Find where the given text appears and provide that cell's center as (X, Y) coordinate. 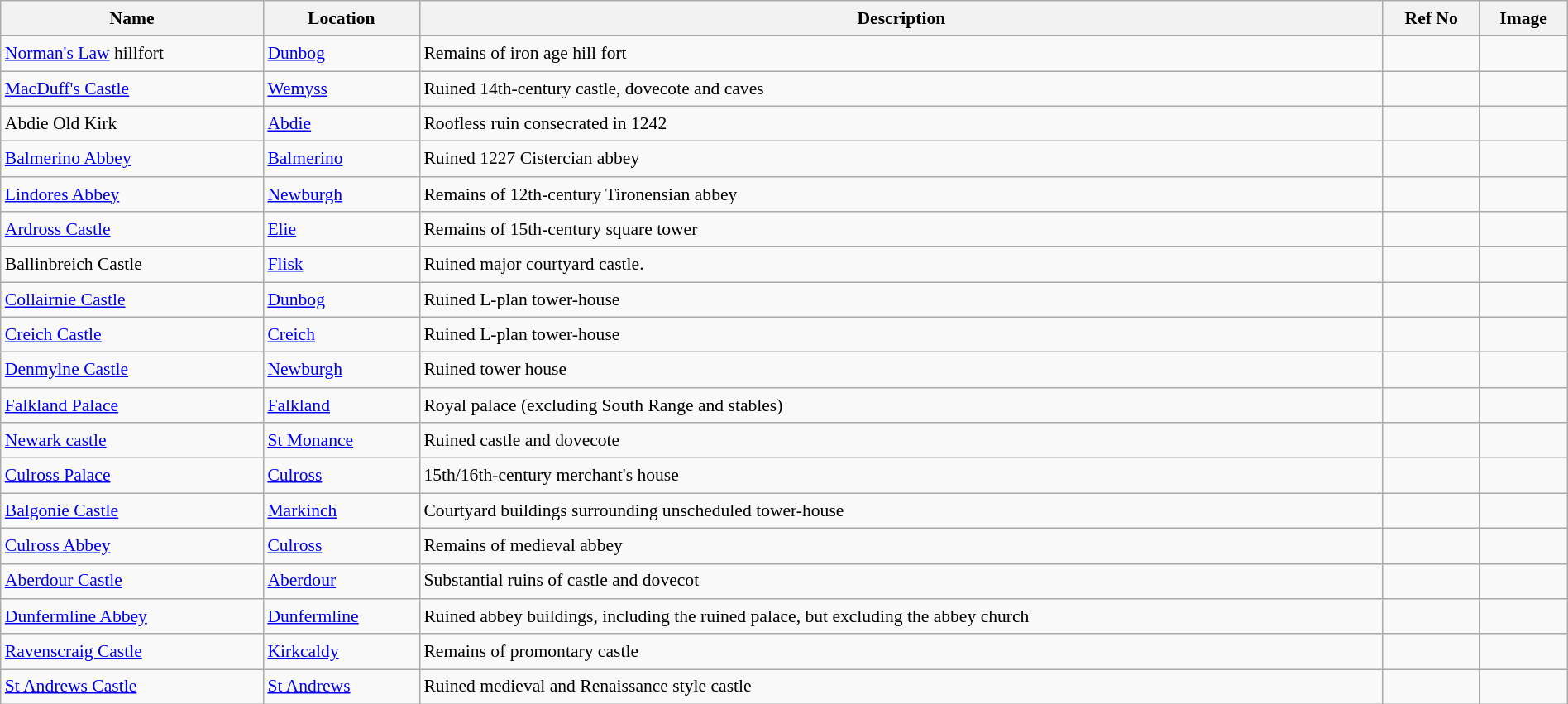
Description (901, 18)
Kirkcaldy (341, 652)
Substantial ruins of castle and dovecot (901, 581)
Balgonie Castle (132, 511)
Creich (341, 336)
Royal palace (excluding South Range and stables) (901, 405)
Location (341, 18)
Aberdour Castle (132, 581)
Ruined major courtyard castle. (901, 265)
Collairnie Castle (132, 299)
Roofless ruin consecrated in 1242 (901, 124)
Denmylne Castle (132, 371)
MacDuff's Castle (132, 89)
15th/16th-century merchant's house (901, 477)
Abdie Old Kirk (132, 124)
Remains of iron age hill fort (901, 55)
Ravenscraig Castle (132, 652)
Ruined tower house (901, 371)
Culross Abbey (132, 546)
Remains of 12th-century Tironensian abbey (901, 195)
Elie (341, 230)
Balmerino (341, 159)
Culross Palace (132, 477)
Remains of 15th-century square tower (901, 230)
Image (1523, 18)
Falkland Palace (132, 405)
Ruined abbey buildings, including the ruined palace, but excluding the abbey church (901, 617)
Ardross Castle (132, 230)
Dunfermline Abbey (132, 617)
Creich Castle (132, 336)
Abdie (341, 124)
Newark castle (132, 440)
Flisk (341, 265)
Aberdour (341, 581)
Ruined 14th-century castle, dovecote and caves (901, 89)
Ref No (1431, 18)
Ballinbreich Castle (132, 265)
Dunfermline (341, 617)
Ruined castle and dovecote (901, 440)
Courtyard buildings surrounding unscheduled tower-house (901, 511)
Markinch (341, 511)
Lindores Abbey (132, 195)
St Monance (341, 440)
Ruined 1227 Cistercian abbey (901, 159)
Balmerino Abbey (132, 159)
Falkland (341, 405)
Wemyss (341, 89)
Remains of medieval abbey (901, 546)
Remains of promontary castle (901, 652)
Name (132, 18)
Norman's Law hillfort (132, 55)
